For the text-containing cell, return its midpoint in [X, Y] coordinate format. 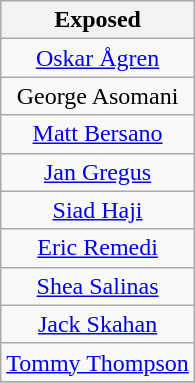
Tommy Thompson [98, 362]
Siad Haji [98, 210]
Jack Skahan [98, 324]
Shea Salinas [98, 286]
Eric Remedi [98, 248]
George Asomani [98, 96]
Oskar Ågren [98, 58]
Jan Gregus [98, 172]
Exposed [98, 20]
Matt Bersano [98, 134]
